Return (x, y) of the center of cell containing provided text 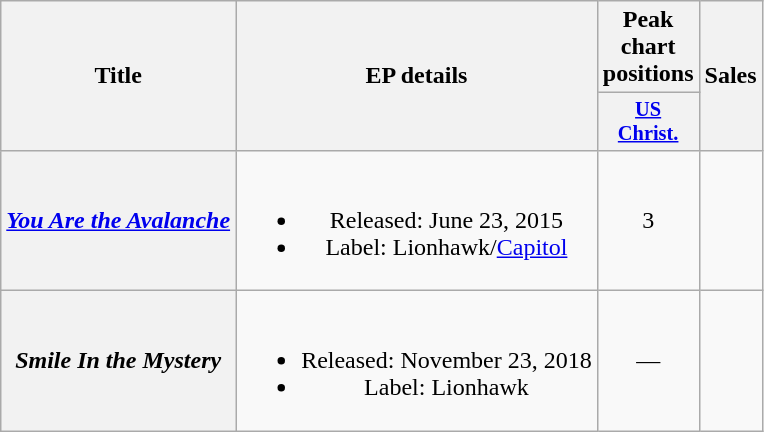
Smile In the Mystery (118, 361)
Peak chart positions (648, 47)
3 (648, 220)
USChrist. (648, 122)
Released: June 23, 2015Label: Lionhawk/Capitol (417, 220)
You Are the Avalanche (118, 220)
Released: November 23, 2018Label: Lionhawk (417, 361)
Title (118, 76)
— (648, 361)
EP details (417, 76)
Sales (730, 76)
